Search for the cell housing the specified text and yield its [X, Y] center coordinate. 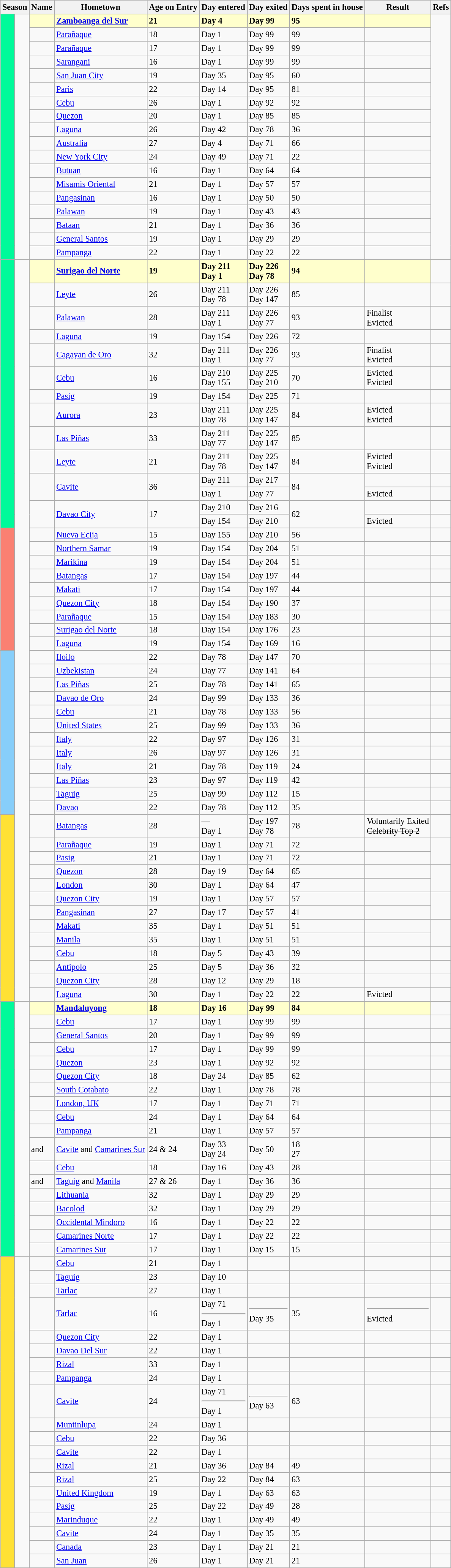
Misamis Oriental [101, 184]
Day 225Day 210 [268, 378]
Day 15 [268, 1250]
San Juan [101, 1561]
Day 42 [223, 130]
Marinduque [101, 1520]
42 [327, 780]
Davao [101, 808]
Uzbekistan [101, 671]
Day 169 [268, 644]
Canada [101, 1547]
Day 226Day 147 [268, 294]
47 [327, 885]
Day 211 [223, 480]
1827 [327, 1149]
60 [327, 75]
Aurora [101, 415]
95 [327, 21]
94 [327, 271]
Mandaluyong [101, 1008]
Day 217 [268, 480]
Day 190 [268, 603]
66 [327, 144]
Day 147 [268, 658]
United Kingdom [101, 1493]
Occidental Mindoro [101, 1222]
Days spent in house [327, 7]
Day 226Day 78 [268, 271]
Australia [101, 144]
Taguig and Manila [101, 1181]
Bacolod [101, 1209]
Manila [101, 940]
London [101, 885]
Day 24 [223, 1076]
Antipolo [101, 967]
Day exited [268, 7]
Voluntarily ExitedCelebrity Top 2 [398, 826]
Zamboanga del Sur [101, 21]
Marikina [101, 562]
Northern Samar [101, 548]
United States [101, 726]
81 [327, 89]
Day entered [223, 7]
Iloilo [101, 658]
Butuan [101, 171]
South Cotabato [101, 1090]
Day 14 [223, 89]
Sarangani [101, 62]
Age on Entry [173, 7]
Camarines Norte [101, 1236]
Day 10 [223, 1277]
Day 155 [223, 535]
24 & 24 [173, 1149]
Day 176 [268, 630]
Day 226 [268, 336]
Hometown [101, 7]
Paris [101, 89]
Davao City [101, 514]
50 [327, 198]
San Juan City [101, 75]
41 [327, 912]
Day 17 [223, 912]
Day 19 [223, 872]
Lithuania [101, 1195]
Day 216 [268, 507]
Day 197Day 78 [268, 826]
—Day 1 [223, 826]
37 [327, 603]
Cavite and Camarines Sur [101, 1149]
Refs [441, 7]
Nueva Ecija [101, 535]
Result [398, 7]
27 & 26 [173, 1181]
43 [327, 212]
Day 183 [268, 616]
Day 12 [223, 981]
Day 210Day 155 [223, 378]
Cagayan de Oro [101, 355]
Camarines Sur [101, 1250]
Name [42, 7]
39 [327, 953]
Bataan [101, 225]
Davao de Oro [101, 698]
Day 211Day 77 [223, 438]
Davao Del Sur [101, 1351]
New York City [101, 157]
Season [15, 7]
Muntinlupa [101, 1424]
Day 33Day 24 [223, 1149]
London, UK [101, 1103]
Day 225 [268, 397]
